From the cell containing the given text, extract its center point as (x, y) coordinate. 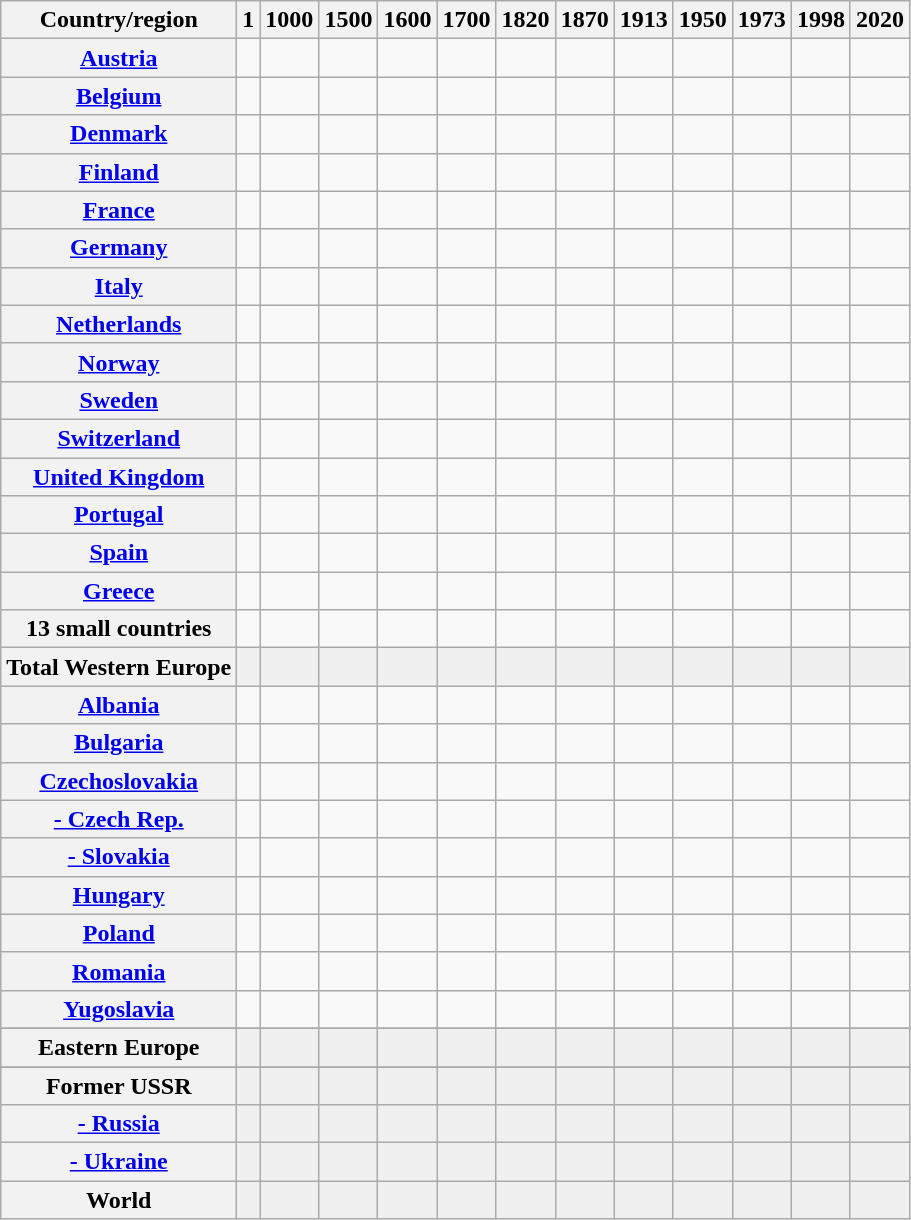
United Kingdom (119, 477)
Finland (119, 172)
1870 (584, 20)
Czechoslovakia (119, 781)
1000 (290, 20)
Netherlands (119, 324)
Sweden (119, 400)
Total Western Europe (119, 667)
World (119, 1200)
1973 (762, 20)
- Russia (119, 1124)
Germany (119, 248)
- Ukraine (119, 1162)
2020 (880, 20)
Greece (119, 591)
Italy (119, 286)
Austria (119, 58)
Poland (119, 933)
Yugoslavia (119, 1009)
Hungary (119, 895)
1500 (348, 20)
Norway (119, 362)
Denmark (119, 134)
Spain (119, 553)
Bulgaria (119, 743)
1913 (644, 20)
Belgium (119, 96)
Former USSR (119, 1085)
Switzerland (119, 438)
Albania (119, 705)
France (119, 210)
13 small countries (119, 629)
Portugal (119, 515)
1600 (408, 20)
Country/region (119, 20)
- Slovakia (119, 857)
1700 (466, 20)
Romania (119, 971)
1998 (820, 20)
1820 (526, 20)
- Czech Rep. (119, 819)
1 (248, 20)
1950 (702, 20)
Eastern Europe (119, 1047)
